Provide the [X, Y] coordinate of the cell's center where the given text is located.  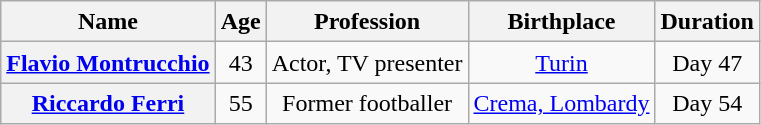
Duration [707, 22]
43 [240, 62]
Profession [367, 22]
Name [108, 22]
Flavio Montrucchio [108, 62]
55 [240, 104]
Day 47 [707, 62]
Actor, TV presenter [367, 62]
Age [240, 22]
Riccardo Ferri [108, 104]
Former footballer [367, 104]
Birthplace [562, 22]
Crema, Lombardy [562, 104]
Turin [562, 62]
Day 54 [707, 104]
